Determine the [X, Y] coordinate at the center of the cell enclosing the given text.  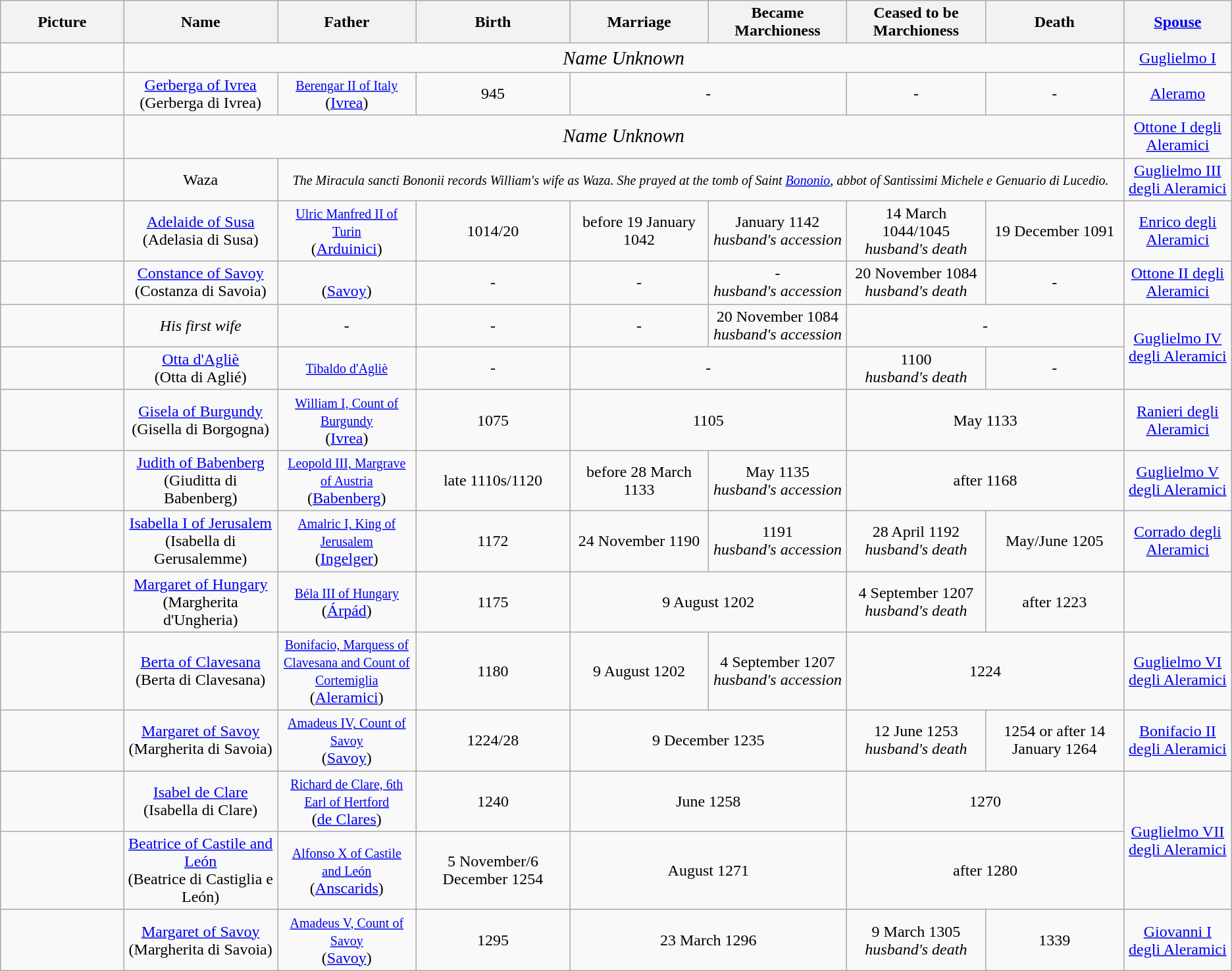
Guglielmo VII degli Aleramici [1178, 841]
9 December 1235 [708, 741]
24 November 1190 [639, 541]
28 April 1192husband's death [916, 541]
Became Marchioness [777, 22]
9 March 1305husband's death [916, 940]
Richard de Clare, 6th Earl of Hertford(de Clares) [347, 801]
before 19 January 1042 [639, 231]
1075 [493, 420]
Corrado degli Aleramici [1178, 541]
Marriage [639, 22]
1295 [493, 940]
May 1133 [986, 420]
1339 [1054, 940]
William I, Count of Burgundy(Ivrea) [347, 420]
1172 [493, 541]
Guglielmo IV degli Aleramici [1178, 347]
Guglielmo VI degli Aleramici [1178, 671]
Isabel de Clare(Isabella di Clare) [201, 801]
23 March 1296 [708, 940]
Alfonso X of Castile and León(Anscarids) [347, 871]
Isabella I of Jerusalem(Isabella di Gerusalemme) [201, 541]
Death [1054, 22]
late 1110s/1120 [493, 480]
Bonifacio, Marquess of Clavesana and Count of Cortemiglia(Aleramici) [347, 671]
after 1223 [1054, 601]
945 [493, 93]
5 November/6 December 1254 [493, 871]
Berengar II of Italy(Ivrea) [347, 93]
January 1142husband's accession [777, 231]
Constance of Savoy(Costanza di Savoia) [201, 283]
(Savoy) [347, 283]
1180 [493, 671]
Amalric I, King of Jerusalem(Ingelger) [347, 541]
20 November 1084husband's accession [777, 325]
Béla III of Hungary(Árpád) [347, 601]
Ottone I degli Aleramici [1178, 137]
-husband's accession [777, 283]
Gisela of Burgundy(Gisella di Borgogna) [201, 420]
Spouse [1178, 22]
4 September 1207husband's death [916, 601]
Ulric Manfred II of Turin(Arduinici) [347, 231]
before 28 March 1133 [639, 480]
Ceased to be Marchioness [916, 22]
Aleramo [1178, 93]
Guglielmo III degli Aleramici [1178, 179]
June 1258 [708, 801]
1175 [493, 601]
Birth [493, 22]
Picture [62, 22]
after 1168 [986, 480]
1100husband's death [916, 368]
Leopold III, Margrave of Austria(Babenberg) [347, 480]
Tibaldo d'Agliè [347, 368]
after 1280 [986, 871]
Amadeus IV, Count of Savoy(Savoy) [347, 741]
Ottone II degli Aleramici [1178, 283]
Enrico degli Aleramici [1178, 231]
19 December 1091 [1054, 231]
Amadeus V, Count of Savoy(Savoy) [347, 940]
1014/20 [493, 231]
Gerberga of Ivrea(Gerberga di Ivrea) [201, 93]
14 March 1044/1045husband's death [916, 231]
1105 [708, 420]
Judith of Babenberg(Giuditta di Babenberg) [201, 480]
Guglielmo I [1178, 58]
Name [201, 22]
August 1271 [708, 871]
Berta of Clavesana(Berta di Clavesana) [201, 671]
Waza [201, 179]
Adelaide of Susa(Adelasia di Susa) [201, 231]
Ranieri degli Aleramici [1178, 420]
Father [347, 22]
1270 [986, 801]
1240 [493, 801]
12 June 1253husband's death [916, 741]
May 1135husband's accession [777, 480]
20 November 1084husband's death [916, 283]
Otta d'Agliè(Otta di Aglié) [201, 368]
1254 or after 14 January 1264 [1054, 741]
1191husband's accession [777, 541]
May/June 1205 [1054, 541]
1224 [986, 671]
1224/28 [493, 741]
4 September 1207husband's accession [777, 671]
Bonifacio II degli Aleramici [1178, 741]
Guglielmo V degli Aleramici [1178, 480]
His first wife [201, 325]
Beatrice of Castile and León(Beatrice di Castiglia e León) [201, 871]
Giovanni I degli Aleramici [1178, 940]
Margaret of Hungary(Margherita d'Ungheria) [201, 601]
